From the cell containing the given text, extract its center point as (X, Y) coordinate. 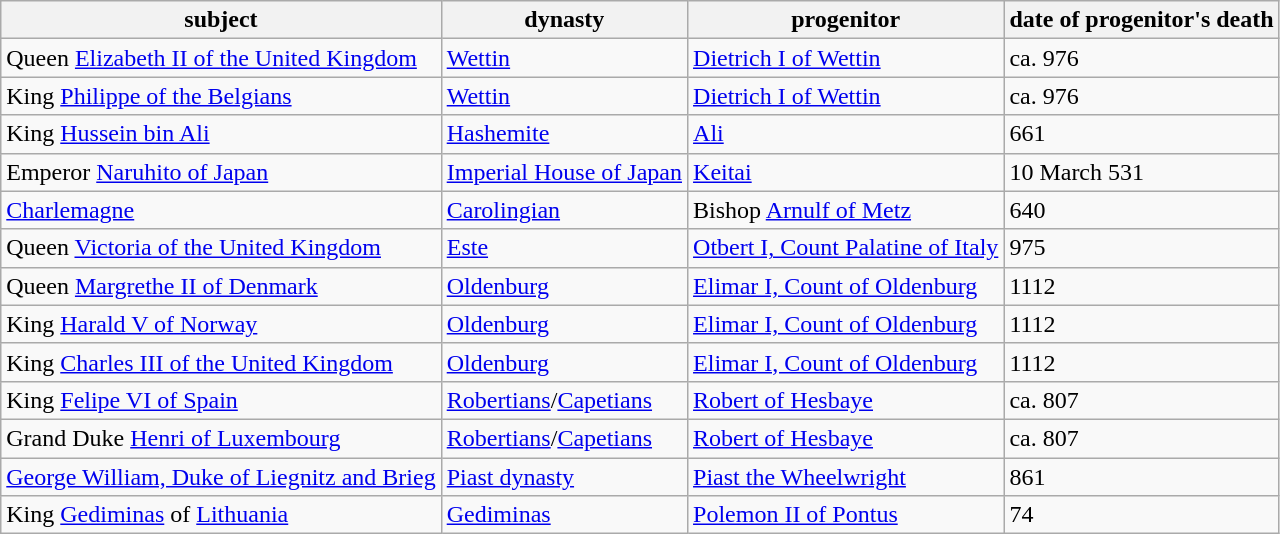
74 (1142, 515)
Charlemagne (221, 210)
975 (1142, 248)
Carolingian (564, 210)
Keitai (846, 172)
King Harald V of Norway (221, 324)
Ali (846, 134)
861 (1142, 477)
661 (1142, 134)
Grand Duke Henri of Luxembourg (221, 438)
progenitor (846, 20)
Bishop Arnulf of Metz (846, 210)
Otbert I, Count Palatine of Italy (846, 248)
King Gediminas of Lithuania (221, 515)
Piast dynasty (564, 477)
10 March 531 (1142, 172)
Gediminas (564, 515)
King Philippe of the Belgians (221, 96)
date of progenitor's death (1142, 20)
King Hussein bin Ali (221, 134)
Este (564, 248)
640 (1142, 210)
dynasty (564, 20)
King Felipe VI of Spain (221, 400)
King Charles III of the United Kingdom (221, 362)
Queen Margrethe II of Denmark (221, 286)
Imperial House of Japan (564, 172)
Queen Victoria of the United Kingdom (221, 248)
Hashemite (564, 134)
Queen Elizabeth II of the United Kingdom (221, 58)
Piast the Wheelwright (846, 477)
subject (221, 20)
George William, Duke of Liegnitz and Brieg (221, 477)
Polemon II of Pontus (846, 515)
Emperor Naruhito of Japan (221, 172)
